Search for the cell housing the specified text and yield its [x, y] center coordinate. 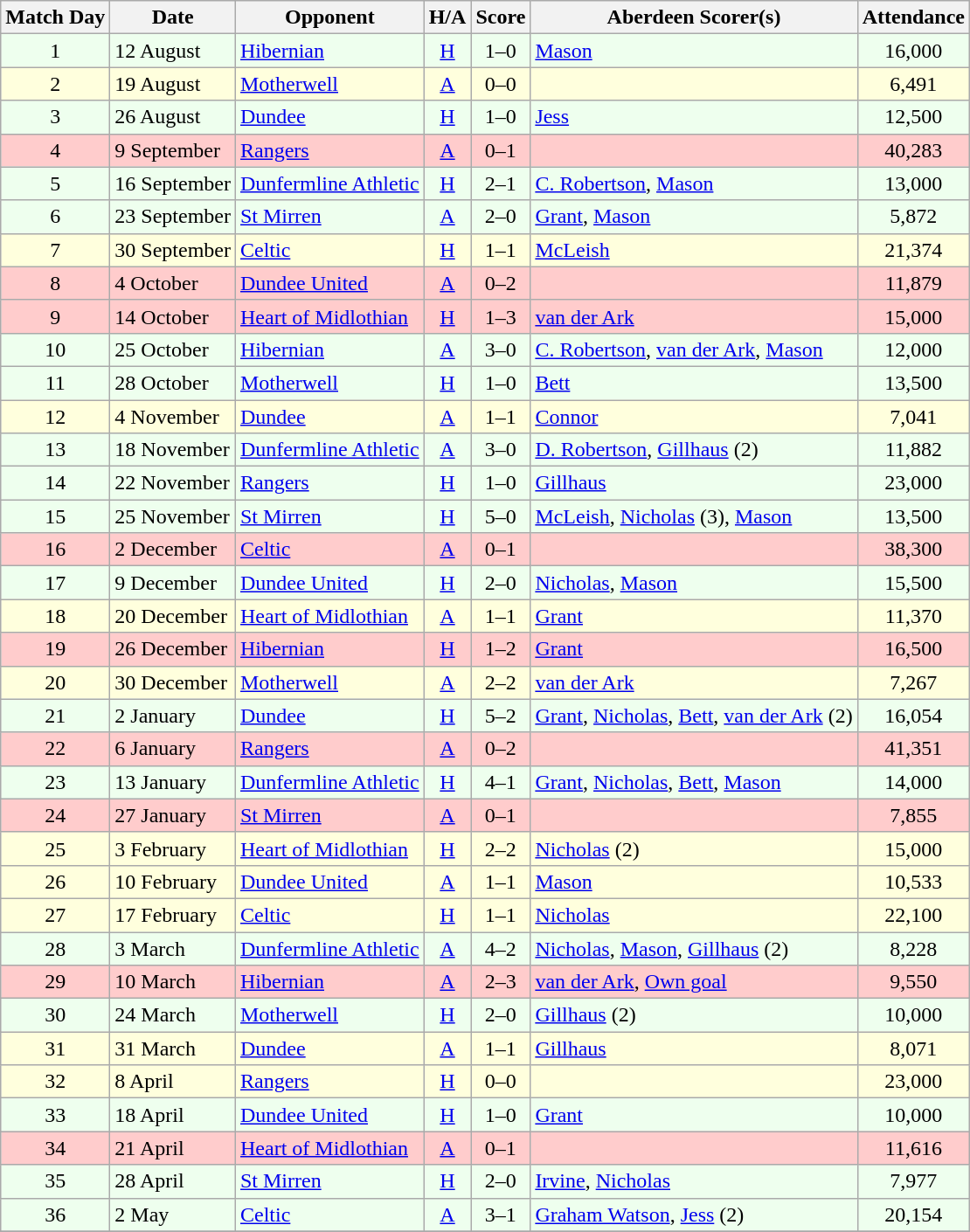
31 [56, 1049]
8,228 [913, 948]
3 [56, 117]
McLeish [694, 250]
19 [56, 649]
30 [56, 1015]
22 [56, 749]
13 [56, 450]
5–2 [501, 716]
4 October [173, 283]
Gillhaus (2) [694, 1015]
32 [56, 1082]
Irvine, Nicholas [694, 1181]
17 [56, 583]
28 [56, 948]
7,977 [913, 1181]
6 [56, 217]
11,882 [913, 450]
36 [56, 1215]
11 [56, 383]
28 October [173, 383]
Grant, Nicholas, Bett, van der Ark (2) [694, 716]
van der Ark, Own goal [694, 982]
6,491 [913, 84]
Nicholas [694, 915]
8 [56, 283]
25 October [173, 350]
12,500 [913, 117]
28 April [173, 1181]
11,879 [913, 283]
23 September [173, 217]
Aberdeen Scorer(s) [694, 17]
7 [56, 250]
24 [56, 815]
24 March [173, 1015]
H/A [447, 17]
20 [56, 682]
20 December [173, 616]
22 November [173, 483]
25 [56, 848]
1–3 [501, 316]
4 [56, 150]
Match Day [56, 17]
10 February [173, 882]
11,616 [913, 1148]
13,000 [913, 183]
14,000 [913, 782]
26 August [173, 117]
16,500 [913, 649]
4 November [173, 417]
15,500 [913, 583]
Score [501, 17]
D. Robertson, Gillhaus (2) [694, 450]
Jess [694, 117]
9 December [173, 583]
3–1 [501, 1215]
30 December [173, 682]
35 [56, 1181]
6 January [173, 749]
Grant, Mason [694, 217]
23 [56, 782]
2 January [173, 716]
9 September [173, 150]
3 February [173, 848]
12,000 [913, 350]
12 August [173, 51]
17 February [173, 915]
34 [56, 1148]
7,267 [913, 682]
16 [56, 550]
9 [56, 316]
5,872 [913, 217]
Nicholas, Mason, Gillhaus (2) [694, 948]
7,041 [913, 417]
21,374 [913, 250]
19 August [173, 84]
4–1 [501, 782]
1 [56, 51]
22,100 [913, 915]
Date [173, 17]
30 September [173, 250]
21 April [173, 1148]
5 [56, 183]
27 [56, 915]
10,533 [913, 882]
14 [56, 483]
McLeish, Nicholas (3), Mason [694, 516]
Nicholas, Mason [694, 583]
21 [56, 716]
18 [56, 616]
29 [56, 982]
2 [56, 84]
27 January [173, 815]
10 March [173, 982]
10 [56, 350]
14 October [173, 316]
Connor [694, 417]
C. Robertson, van der Ark, Mason [694, 350]
33 [56, 1115]
11,370 [913, 616]
9,550 [913, 982]
16,000 [913, 51]
15 [56, 516]
16,054 [913, 716]
8,071 [913, 1049]
38,300 [913, 550]
40,283 [913, 150]
26 [56, 882]
Attendance [913, 17]
12 [56, 417]
13 January [173, 782]
31 March [173, 1049]
26 December [173, 649]
Nicholas (2) [694, 848]
2 May [173, 1215]
Grant, Nicholas, Bett, Mason [694, 782]
20,154 [913, 1215]
3 March [173, 948]
16 September [173, 183]
1–2 [501, 649]
4–2 [501, 948]
8 April [173, 1082]
2 December [173, 550]
Graham Watson, Jess (2) [694, 1215]
41,351 [913, 749]
Opponent [329, 17]
5–0 [501, 516]
25 November [173, 516]
2–1 [501, 183]
C. Robertson, Mason [694, 183]
Bett [694, 383]
2–3 [501, 982]
7,855 [913, 815]
18 November [173, 450]
18 April [173, 1115]
